Return the [x, y] coordinate for the center point of the cell that contains the specified text.  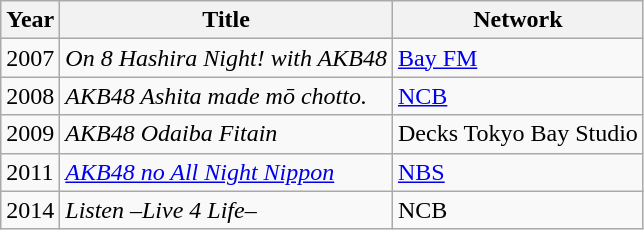
Listen –Live 4 Life– [226, 210]
2007 [30, 58]
NBS [518, 172]
2014 [30, 210]
On 8 Hashira Night! with AKB48 [226, 58]
2008 [30, 96]
Decks Tokyo Bay Studio [518, 134]
AKB48 Ashita made mō chotto. [226, 96]
Title [226, 20]
AKB48 Odaiba Fitain [226, 134]
2011 [30, 172]
2009 [30, 134]
Year [30, 20]
Network [518, 20]
AKB48 no All Night Nippon [226, 172]
Bay FM [518, 58]
